Scan for the cell matching the given text and deliver its (x, y) coordinate at center. 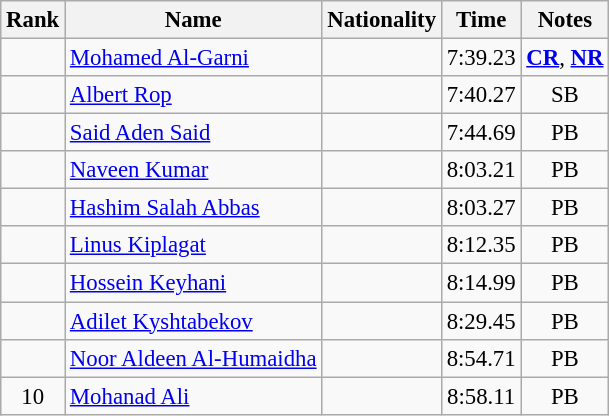
Mohamed Al-Garni (194, 58)
Naveen Kumar (194, 170)
8:14.99 (481, 283)
8:29.45 (481, 321)
7:40.27 (481, 95)
10 (33, 396)
7:39.23 (481, 58)
Noor Aldeen Al-Humaidha (194, 358)
Notes (565, 20)
Said Aden Said (194, 133)
Adilet Kyshtabekov (194, 321)
8:03.27 (481, 208)
Mohanad Ali (194, 396)
Rank (33, 20)
Time (481, 20)
Nationality (382, 20)
Linus Kiplagat (194, 245)
Name (194, 20)
7:44.69 (481, 133)
8:12.35 (481, 245)
SB (565, 95)
Hossein Keyhani (194, 283)
Albert Rop (194, 95)
CR, NR (565, 58)
8:58.11 (481, 396)
8:54.71 (481, 358)
8:03.21 (481, 170)
Hashim Salah Abbas (194, 208)
